Locate the cell with the specified text and output its [x, y] center coordinate. 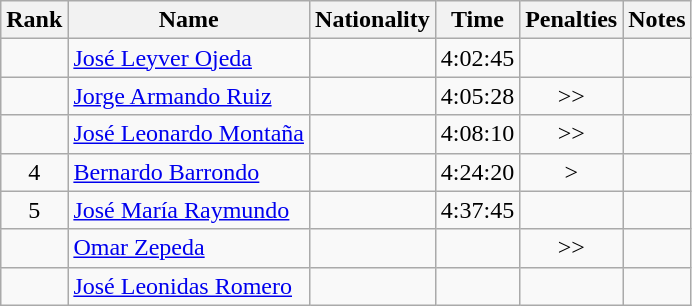
José Leonardo Montaña [189, 134]
4:02:45 [477, 58]
Bernardo Barrondo [189, 172]
5 [34, 210]
4:24:20 [477, 172]
José María Raymundo [189, 210]
Notes [657, 20]
Omar Zepeda [189, 248]
Jorge Armando Ruiz [189, 96]
4:05:28 [477, 96]
José Leyver Ojeda [189, 58]
Time [477, 20]
> [572, 172]
Rank [34, 20]
4 [34, 172]
4:08:10 [477, 134]
Penalties [572, 20]
Nationality [373, 20]
4:37:45 [477, 210]
Name [189, 20]
José Leonidas Romero [189, 286]
